Pinpoint the cell where the given text exists, returning its (x, y) midpoint coordinate. 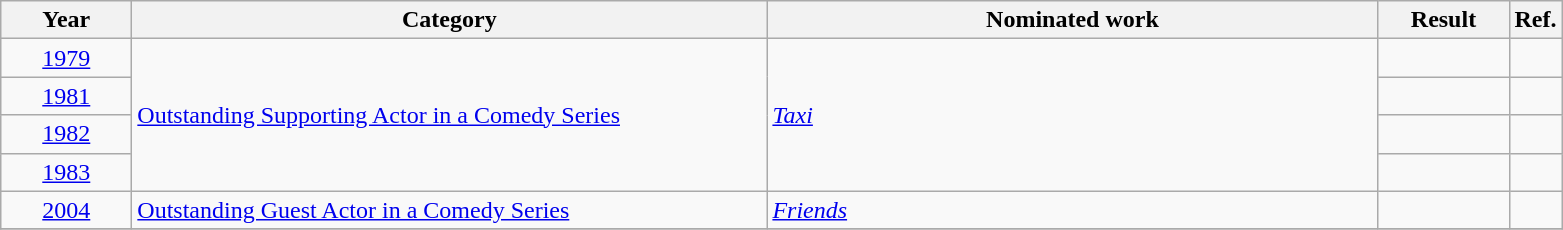
1981 (66, 96)
1983 (66, 172)
Category (450, 20)
Taxi (1072, 115)
Year (66, 20)
Friends (1072, 210)
Result (1444, 20)
Outstanding Supporting Actor in a Comedy Series (450, 115)
Outstanding Guest Actor in a Comedy Series (450, 210)
1982 (66, 134)
Nominated work (1072, 20)
1979 (66, 58)
Ref. (1536, 20)
2004 (66, 210)
